From the cell containing the given text, extract its center point as [X, Y] coordinate. 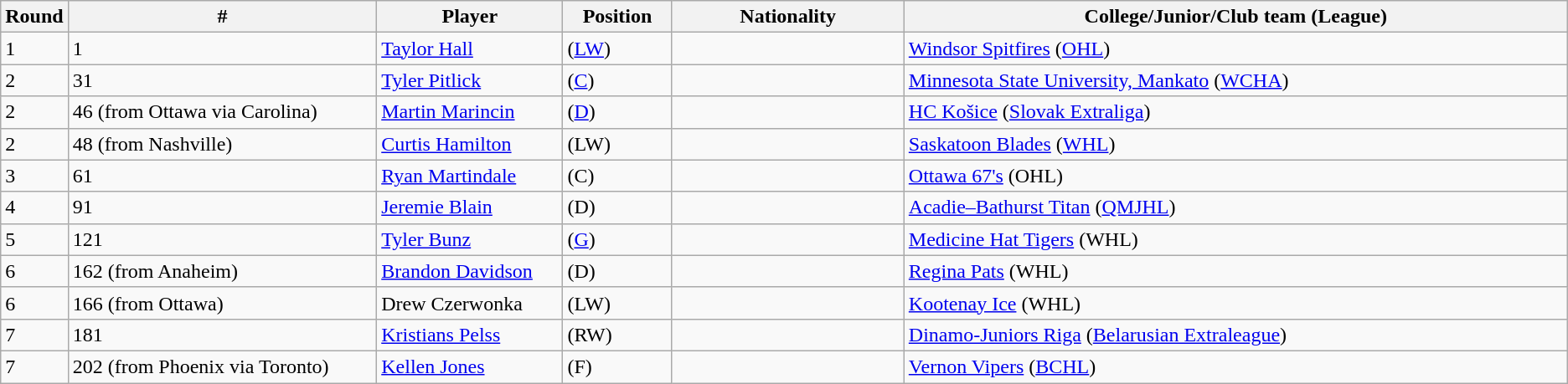
3 [34, 176]
Tyler Bunz [470, 239]
Vernon Vipers (BCHL) [1235, 366]
Ottawa 67's (OHL) [1235, 176]
31 [223, 80]
Kristians Pelss [470, 335]
166 (from Ottawa) [223, 303]
4 [34, 207]
Round [34, 17]
Martin Marincin [470, 112]
46 (from Ottawa via Carolina) [223, 112]
Nationality [787, 17]
Player [470, 17]
Tyler Pitlick [470, 80]
Curtis Hamilton [470, 144]
Kellen Jones [470, 366]
Brandon Davidson [470, 271]
(RW) [617, 335]
Taylor Hall [470, 49]
(G) [617, 239]
# [223, 17]
Regina Pats (WHL) [1235, 271]
181 [223, 335]
Position [617, 17]
HC Košice (Slovak Extraliga) [1235, 112]
121 [223, 239]
Drew Czerwonka [470, 303]
Jeremie Blain [470, 207]
Kootenay Ice (WHL) [1235, 303]
5 [34, 239]
College/Junior/Club team (League) [1235, 17]
Acadie–Bathurst Titan (QMJHL) [1235, 207]
Minnesota State University, Mankato (WCHA) [1235, 80]
91 [223, 207]
(F) [617, 366]
Dinamo-Juniors Riga (Belarusian Extraleague) [1235, 335]
48 (from Nashville) [223, 144]
Medicine Hat Tigers (WHL) [1235, 239]
202 (from Phoenix via Toronto) [223, 366]
Saskatoon Blades (WHL) [1235, 144]
Ryan Martindale [470, 176]
61 [223, 176]
162 (from Anaheim) [223, 271]
Windsor Spitfires (OHL) [1235, 49]
